Scan for the cell matching the given text and deliver its [X, Y] coordinate at center. 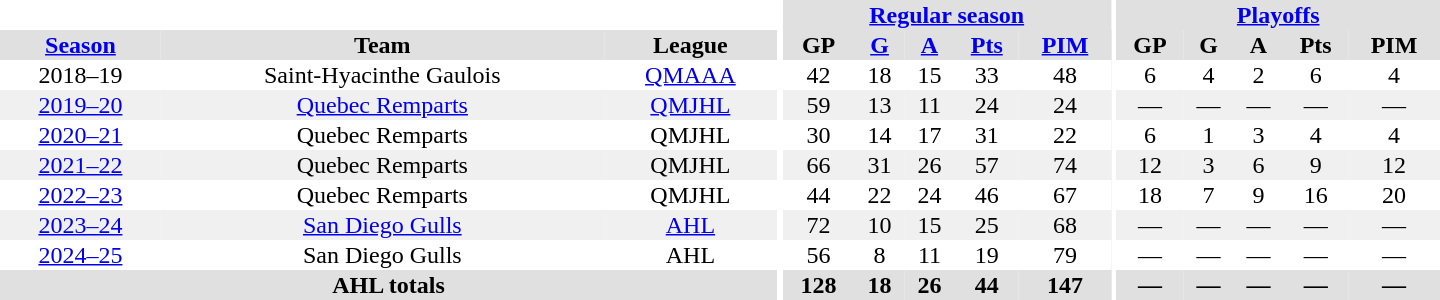
72 [819, 225]
10 [880, 225]
57 [986, 165]
7 [1209, 195]
2022–23 [80, 195]
74 [1065, 165]
25 [986, 225]
League [690, 45]
2 [1258, 75]
48 [1065, 75]
2023–24 [80, 225]
2020–21 [80, 135]
33 [986, 75]
13 [880, 105]
128 [819, 285]
67 [1065, 195]
Season [80, 45]
17 [929, 135]
Team [382, 45]
42 [819, 75]
2019–20 [80, 105]
46 [986, 195]
QMAAA [690, 75]
147 [1065, 285]
16 [1316, 195]
2018–19 [80, 75]
68 [1065, 225]
79 [1065, 255]
Regular season [947, 15]
20 [1394, 195]
AHL totals [388, 285]
2021–22 [80, 165]
19 [986, 255]
56 [819, 255]
59 [819, 105]
Playoffs [1278, 15]
30 [819, 135]
66 [819, 165]
8 [880, 255]
2024–25 [80, 255]
Saint-Hyacinthe Gaulois [382, 75]
1 [1209, 135]
14 [880, 135]
